Output the [x, y] coordinate of the center of the cell containing the given text.  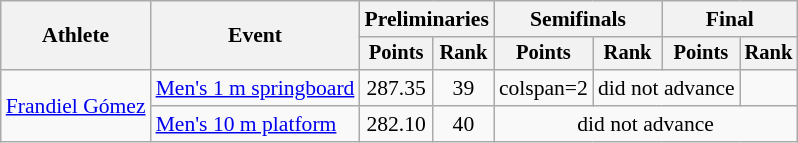
Men's 1 m springboard [256, 88]
287.35 [396, 88]
colspan=2 [544, 88]
40 [464, 124]
Semifinals [578, 19]
Preliminaries [426, 19]
Athlete [76, 36]
Frandiel Gómez [76, 106]
Event [256, 36]
282.10 [396, 124]
39 [464, 88]
Men's 10 m platform [256, 124]
Final [730, 19]
